Return the (X, Y) coordinate for the center point of the cell that contains the specified text.  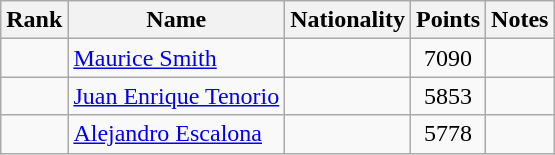
Name (176, 20)
Notes (520, 20)
Rank (34, 20)
Points (448, 20)
7090 (448, 58)
5853 (448, 96)
Alejandro Escalona (176, 134)
Maurice Smith (176, 58)
Nationality (348, 20)
5778 (448, 134)
Juan Enrique Tenorio (176, 96)
